Find where the given text appears and provide that cell's center as [x, y] coordinate. 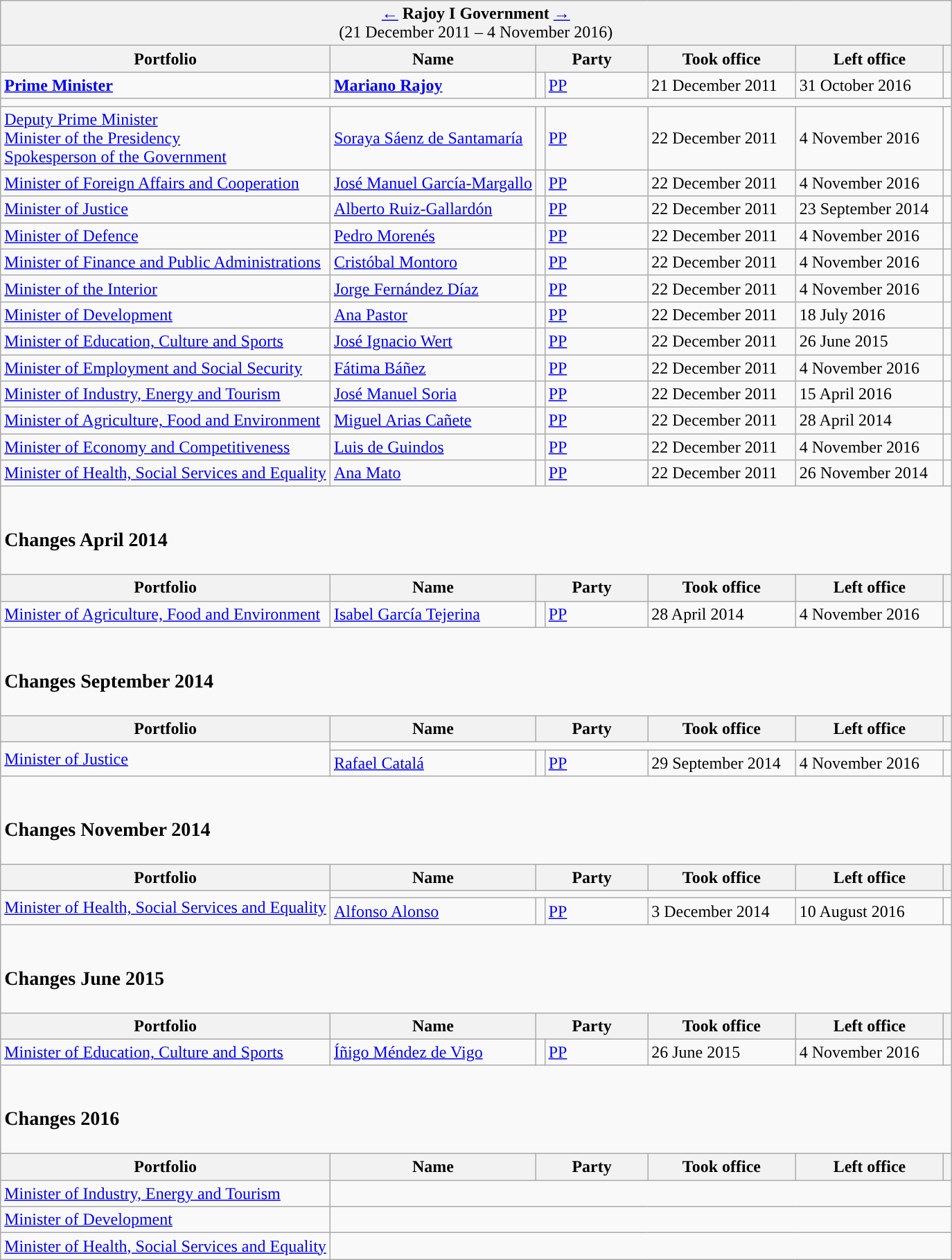
15 April 2016 [870, 394]
31 October 2016 [870, 85]
Changes April 2014 [476, 531]
José Manuel Soria [432, 394]
Rafael Catalá [432, 763]
Miguel Arias Cañete [432, 421]
Minister of Defence [166, 236]
Soraya Sáenz de Santamaría [432, 138]
← Rajoy I Government →(21 December 2011 – 4 November 2016) [476, 24]
Alfonso Alonso [432, 911]
Mariano Rajoy [432, 85]
Changes June 2015 [476, 969]
26 November 2014 [870, 473]
Minister of Foreign Affairs and Cooperation [166, 183]
Minister of Employment and Social Security [166, 368]
Minister of Economy and Competitiveness [166, 447]
Minister of Finance and Public Administrations [166, 262]
Ana Pastor [432, 315]
21 December 2011 [722, 85]
Cristóbal Montoro [432, 262]
Prime Minister [166, 85]
3 December 2014 [722, 911]
Minister of the Interior [166, 288]
Fátima Báñez [432, 368]
18 July 2016 [870, 315]
Isabel García Tejerina [432, 614]
José Ignacio Wert [432, 341]
Alberto Ruiz-Gallardón [432, 209]
23 September 2014 [870, 209]
Deputy Prime MinisterMinister of the PresidencySpokesperson of the Government [166, 138]
29 September 2014 [722, 763]
Changes 2016 [476, 1109]
Pedro Morenés [432, 236]
Luis de Guindos [432, 447]
Jorge Fernández Díaz [432, 288]
Íñigo Méndez de Vigo [432, 1052]
José Manuel García-Margallo [432, 183]
10 August 2016 [870, 911]
Changes September 2014 [476, 671]
Changes November 2014 [476, 821]
Ana Mato [432, 473]
